Return the [X, Y] coordinate for the center point of the cell that contains the specified text.  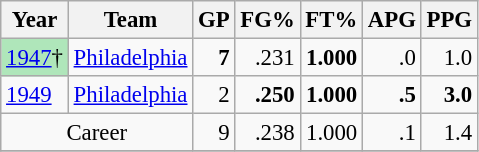
2 [214, 95]
9 [214, 133]
1.4 [449, 133]
.231 [268, 58]
FT% [332, 20]
Team [130, 20]
.238 [268, 133]
.1 [392, 133]
1949 [35, 95]
7 [214, 58]
Year [35, 20]
3.0 [449, 95]
.0 [392, 58]
.250 [268, 95]
GP [214, 20]
PPG [449, 20]
1.0 [449, 58]
1947† [35, 58]
APG [392, 20]
FG% [268, 20]
Career [97, 133]
.5 [392, 95]
